Output the [x, y] coordinate of the center of the cell containing the given text.  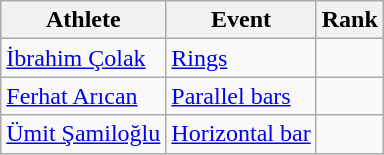
Parallel bars [241, 96]
Ümit Şamiloğlu [84, 134]
Horizontal bar [241, 134]
Event [241, 20]
Athlete [84, 20]
İbrahim Çolak [84, 58]
Ferhat Arıcan [84, 96]
Rank [350, 20]
Rings [241, 58]
